Extract the (X, Y) coordinate from the center of the cell holding the provided text.  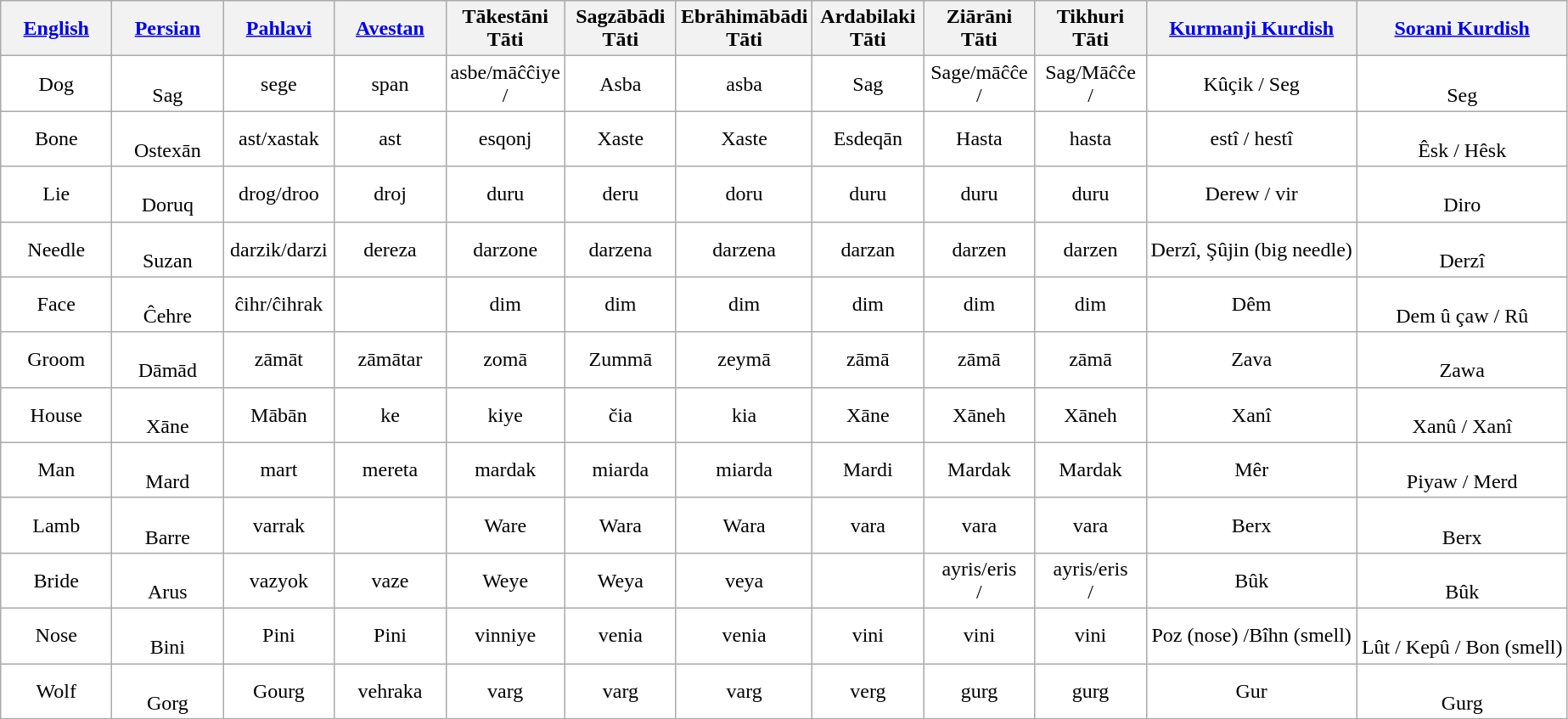
Derew / vir (1251, 194)
Mard (168, 470)
Gurg (1462, 691)
Ware (505, 525)
Ostexān (168, 139)
Suzan (168, 250)
Barre (168, 525)
zeymā (744, 360)
Avestan (391, 29)
Gur (1251, 691)
zāmāt (278, 360)
vazyok (278, 581)
Seg (1462, 83)
vinniye (505, 635)
ast/xastak (278, 139)
Piyaw / Merd (1462, 470)
Lamb (56, 525)
Man (56, 470)
Sagzābādi Tāti (620, 29)
Mābān (278, 414)
Kurmanji Kurdish (1251, 29)
span (391, 83)
darzone (505, 250)
Wolf (56, 691)
Esdeqān (868, 139)
Mardi (868, 470)
Derzî, Şûjin (big needle) (1251, 250)
Kûçik / Seg (1251, 83)
asba (744, 83)
mereta (391, 470)
esqonj (505, 139)
Doruq (168, 194)
Asba (620, 83)
Dog (56, 83)
Ebrāhimābādi Tāti (744, 29)
vaze (391, 581)
Poz (nose) /Bîhn (smell) (1251, 635)
English (56, 29)
Weye (505, 581)
darzik/darzi (278, 250)
varrak (278, 525)
Needle (56, 250)
ĉihr/ĉihrak (278, 304)
House (56, 414)
Ziārāni Tāti (980, 29)
Pahlavi (278, 29)
vehraka (391, 691)
zāmātar (391, 360)
čia (620, 414)
Derzî (1462, 250)
mardak (505, 470)
kiye (505, 414)
mart (278, 470)
Nose (56, 635)
Zawa (1462, 360)
Dêm (1251, 304)
Bini (168, 635)
Lût / Kepû / Bon (smell) (1462, 635)
drog/droo (278, 194)
ke (391, 414)
veya (744, 581)
Bride (56, 581)
Tākestāni Tāti (505, 29)
Weya (620, 581)
verg (868, 691)
ast (391, 139)
Hasta (980, 139)
Ardabilaki Tāti (868, 29)
Sorani Kurdish (1462, 29)
Gourg (278, 691)
Sage/māĉĉe/ (980, 83)
zomā (505, 360)
Lie (56, 194)
Xanî (1251, 414)
dereza (391, 250)
Sag/Māĉĉe/ (1090, 83)
Ĉehre (168, 304)
darzan (868, 250)
Xanû / Xanî (1462, 414)
Diro (1462, 194)
doru (744, 194)
Arus (168, 581)
Êsk / Hêsk (1462, 139)
Face (56, 304)
Bone (56, 139)
Gorg (168, 691)
Dāmād (168, 360)
estî / hestî (1251, 139)
Persian (168, 29)
hasta (1090, 139)
Mêr (1251, 470)
asbe/māĉĉiye/ (505, 83)
Dem û çaw / Rû (1462, 304)
sege (278, 83)
Groom (56, 360)
Tikhuri Tāti (1090, 29)
kia (744, 414)
Zava (1251, 360)
droj (391, 194)
Zummā (620, 360)
deru (620, 194)
